Search for the cell housing the specified text and yield its (X, Y) center coordinate. 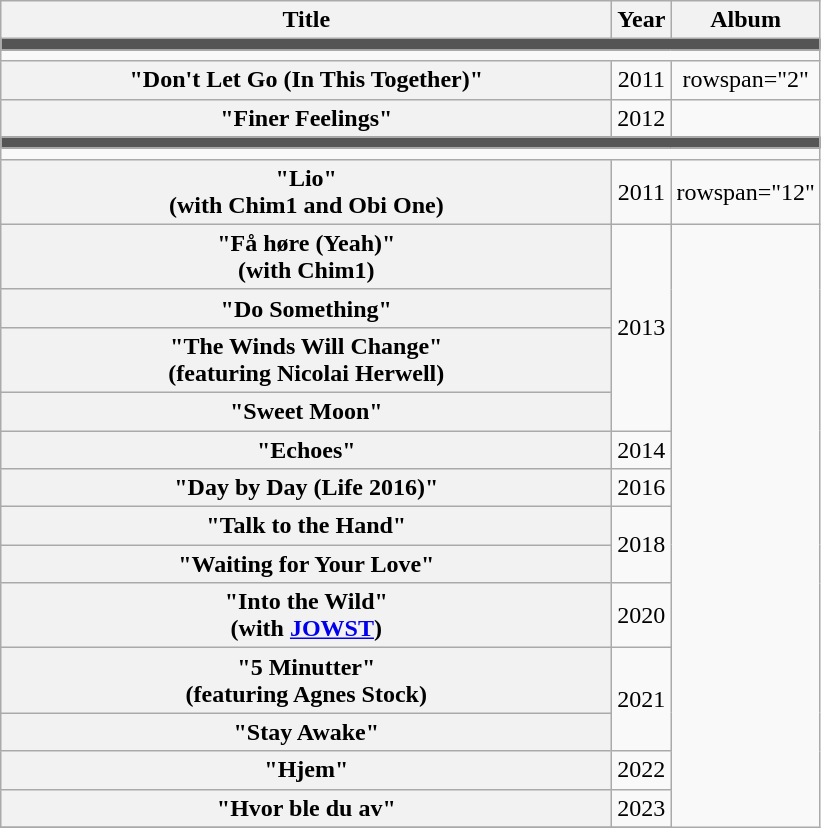
"Hjem" (306, 770)
"Stay Awake" (306, 732)
2023 (642, 808)
"The Winds Will Change"(featuring Nicolai Herwell) (306, 360)
"Sweet Moon" (306, 411)
Album (746, 20)
"Lio"(with Chim1 and Obi One) (306, 192)
rowspan="12" (746, 192)
2021 (642, 700)
2022 (642, 770)
"Få høre (Yeah)"(with Chim1) (306, 256)
2020 (642, 616)
"Day by Day (Life 2016)" (306, 488)
"Do Something" (306, 308)
"Echoes" (306, 449)
"Waiting for Your Love" (306, 564)
2014 (642, 449)
"Finer Feelings" (306, 118)
2018 (642, 545)
"Talk to the Hand" (306, 526)
2012 (642, 118)
"5 Minutter"(featuring Agnes Stock) (306, 680)
Title (306, 20)
2016 (642, 488)
Year (642, 20)
"Don't Let Go (In This Together)" (306, 80)
"Into the Wild"(with JOWST) (306, 616)
"Hvor ble du av" (306, 808)
rowspan="2" (746, 80)
2013 (642, 327)
